From the cell containing the given text, extract its center point as (X, Y) coordinate. 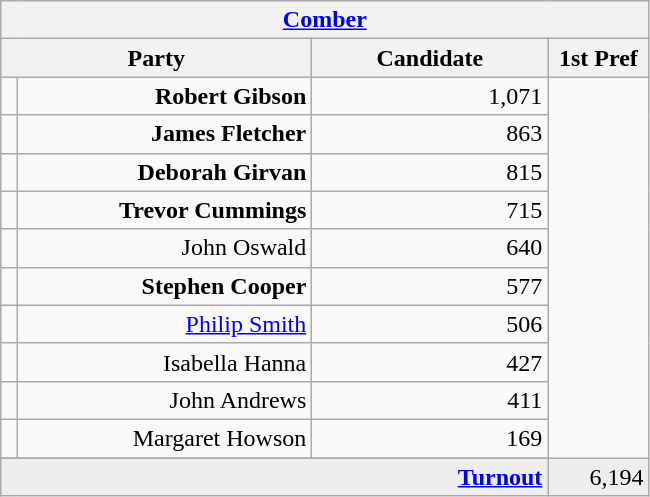
169 (430, 438)
Party (156, 58)
John Andrews (164, 400)
Candidate (430, 58)
Deborah Girvan (164, 172)
Stephen Cooper (164, 286)
640 (430, 248)
411 (430, 400)
577 (430, 286)
863 (430, 134)
506 (430, 324)
Robert Gibson (164, 96)
James Fletcher (164, 134)
6,194 (598, 477)
Comber (325, 20)
Isabella Hanna (164, 362)
John Oswald (164, 248)
427 (430, 362)
Turnout (274, 477)
Margaret Howson (164, 438)
815 (430, 172)
715 (430, 210)
Trevor Cummings (164, 210)
Philip Smith (164, 324)
1,071 (430, 96)
1st Pref (598, 58)
